Return the [x, y] coordinate for the center point of the cell that contains the specified text.  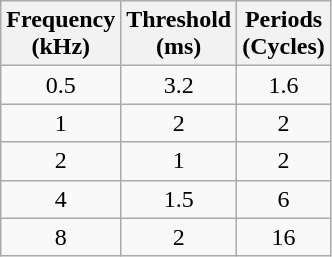
1.5 [179, 199]
Frequency(kHz) [61, 34]
1.6 [284, 85]
16 [284, 237]
8 [61, 237]
3.2 [179, 85]
4 [61, 199]
6 [284, 199]
0.5 [61, 85]
Threshold(ms) [179, 34]
Periods(Cycles) [284, 34]
